Determine the [X, Y] coordinate at the center of the cell enclosing the given text.  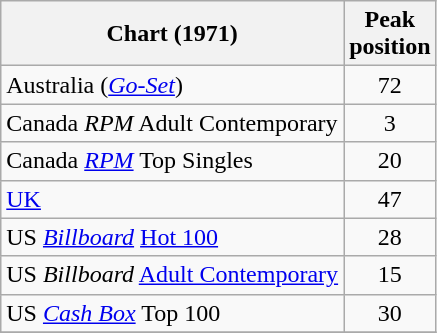
US Cash Box Top 100 [172, 313]
72 [390, 85]
Australia (Go-Set) [172, 85]
US Billboard Hot 100 [172, 237]
28 [390, 237]
20 [390, 161]
Canada RPM Top Singles [172, 161]
47 [390, 199]
15 [390, 275]
30 [390, 313]
Canada RPM Adult Contemporary [172, 123]
3 [390, 123]
Peakposition [390, 34]
US Billboard Adult Contemporary [172, 275]
Chart (1971) [172, 34]
UK [172, 199]
